Pinpoint the cell where the given text exists, returning its (x, y) midpoint coordinate. 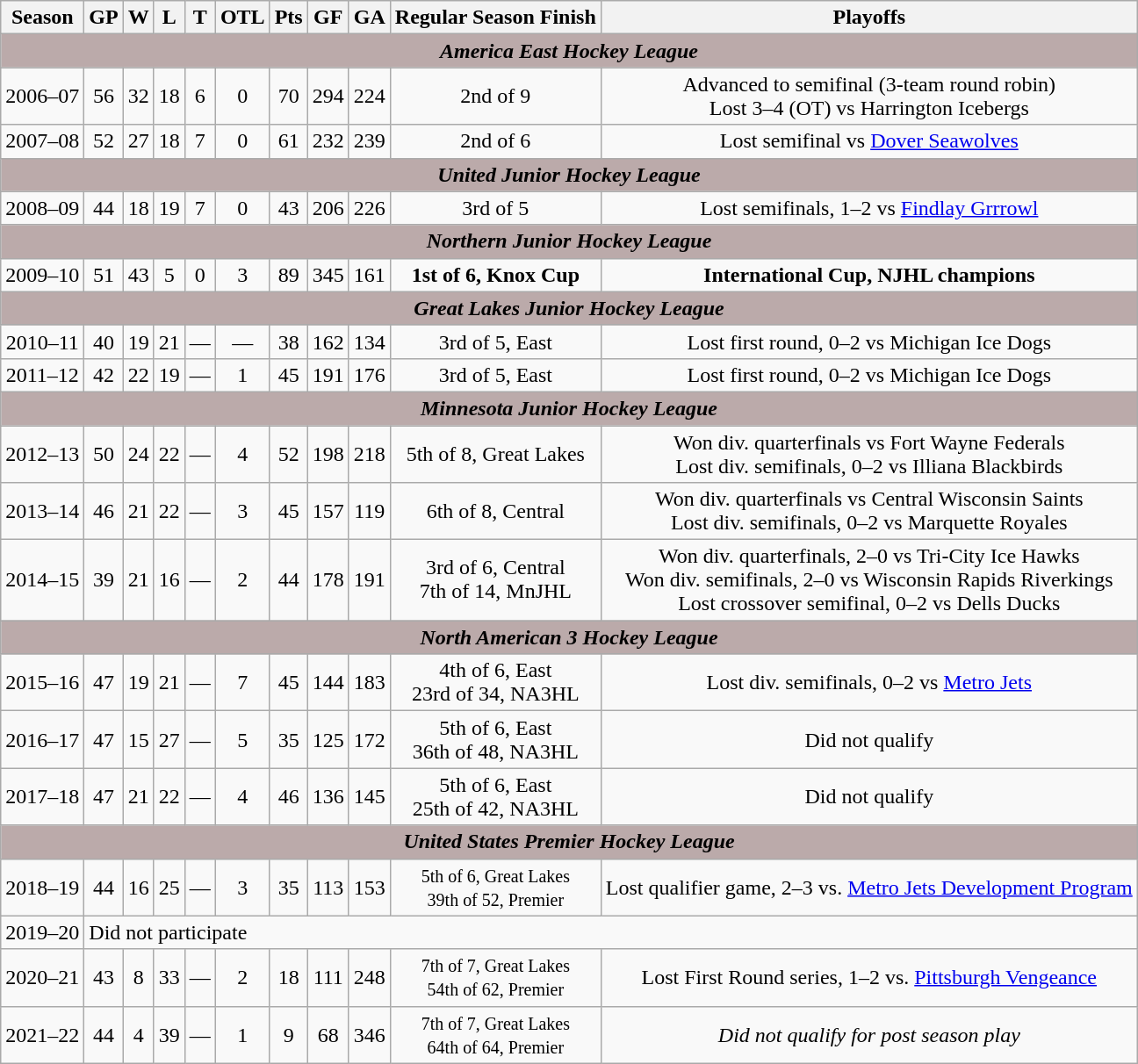
Lost div. semifinals, 0–2 vs Metro Jets (869, 683)
5th of 8, Great Lakes (495, 453)
North American 3 Hockey League (569, 637)
7th of 7, Great Lakes54th of 62, Premier (495, 978)
2019–20 (42, 932)
32 (139, 97)
198 (328, 453)
2010–11 (42, 341)
2008–09 (42, 208)
International Cup, NJHL champions (869, 275)
218 (369, 453)
3rd of 5 (495, 208)
6 (200, 97)
134 (369, 341)
50 (104, 453)
8 (139, 978)
145 (369, 797)
5th of 6, East36th of 48, NA3HL (495, 739)
2011–12 (42, 375)
6th of 8, Central (495, 511)
GA (369, 18)
119 (369, 511)
25 (169, 887)
Playoffs (869, 18)
68 (328, 1034)
294 (328, 97)
7th of 7, Great Lakes64th of 64, Premier (495, 1034)
172 (369, 739)
United Junior Hockey League (569, 175)
153 (369, 887)
1st of 6, Knox Cup (495, 275)
136 (328, 797)
2007–08 (42, 141)
232 (328, 141)
Won div. quarterfinals vs Central Wisconsin SaintsLost div. semifinals, 0–2 vs Marquette Royales (869, 511)
161 (369, 275)
Pts (288, 18)
144 (328, 683)
111 (328, 978)
United States Premier Hockey League (569, 842)
157 (328, 511)
Lost semifinal vs Dover Seawolves (869, 141)
Advanced to semifinal (3-team round robin)Lost 3–4 (OT) vs Harrington Icebergs (869, 97)
GF (328, 18)
15 (139, 739)
346 (369, 1034)
206 (328, 208)
9 (288, 1034)
239 (369, 141)
Did not qualify for post season play (869, 1034)
226 (369, 208)
70 (288, 97)
40 (104, 341)
Lost semifinals, 1–2 vs Findlay Grrrowl (869, 208)
5th of 6, East25th of 42, NA3HL (495, 797)
125 (328, 739)
OTL (242, 18)
61 (288, 141)
2nd of 6 (495, 141)
248 (369, 978)
Regular Season Finish (495, 18)
4th of 6, East23rd of 34, NA3HL (495, 683)
2013–14 (42, 511)
W (139, 18)
24 (139, 453)
2017–18 (42, 797)
Season (42, 18)
51 (104, 275)
2015–16 (42, 683)
2nd of 9 (495, 97)
America East Hockey League (569, 51)
33 (169, 978)
2012–13 (42, 453)
2016–17 (42, 739)
2020–21 (42, 978)
2006–07 (42, 97)
GP (104, 18)
56 (104, 97)
178 (328, 580)
Won div. quarterfinals, 2–0 vs Tri-City Ice HawksWon div. semifinals, 2–0 vs Wisconsin Rapids RiverkingsLost crossover semifinal, 0–2 vs Dells Ducks (869, 580)
42 (104, 375)
Lost qualifier game, 2–3 vs. Metro Jets Development Program (869, 887)
Did not participate (611, 932)
89 (288, 275)
5th of 6, Great Lakes39th of 52, Premier (495, 887)
L (169, 18)
38 (288, 341)
Northern Junior Hockey League (569, 241)
162 (328, 341)
176 (369, 375)
2018–19 (42, 887)
2014–15 (42, 580)
224 (369, 97)
113 (328, 887)
2021–22 (42, 1034)
T (200, 18)
3rd of 6, Central7th of 14, MnJHL (495, 580)
183 (369, 683)
Lost First Round series, 1–2 vs. Pittsburgh Vengeance (869, 978)
345 (328, 275)
2009–10 (42, 275)
Minnesota Junior Hockey League (569, 408)
Won div. quarterfinals vs Fort Wayne FederalsLost div. semifinals, 0–2 vs Illiana Blackbirds (869, 453)
Great Lakes Junior Hockey League (569, 308)
